Capture the cell that displays the provided text and extract its [x, y] central coordinate. 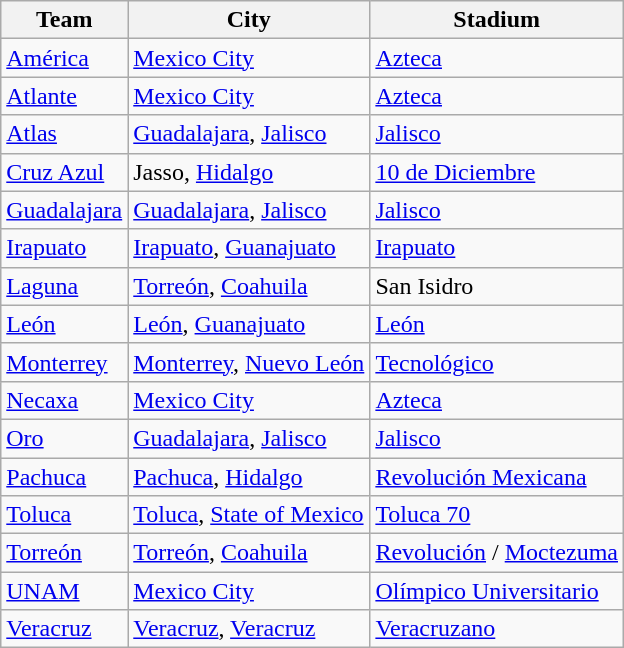
Stadium [497, 20]
Oro [64, 438]
Olímpico Universitario [497, 591]
Guadalajara [64, 210]
Necaxa [64, 400]
Monterrey, Nuevo León [249, 362]
Tecnológico [497, 362]
Atlante [64, 96]
Pachuca [64, 477]
Veracruzano [497, 629]
City [249, 20]
10 de Diciembre [497, 172]
Jasso, Hidalgo [249, 172]
Toluca [64, 515]
Revolución / Moctezuma [497, 553]
León, Guanajuato [249, 324]
Veracruz [64, 629]
Toluca, State of Mexico [249, 515]
Cruz Azul [64, 172]
UNAM [64, 591]
Team [64, 20]
Revolución Mexicana [497, 477]
Toluca 70 [497, 515]
Monterrey [64, 362]
Torreón [64, 553]
Laguna [64, 286]
Pachuca, Hidalgo [249, 477]
Atlas [64, 134]
América [64, 58]
Irapuato, Guanajuato [249, 248]
San Isidro [497, 286]
Veracruz, Veracruz [249, 629]
